Search for the cell housing the specified text and yield its (X, Y) center coordinate. 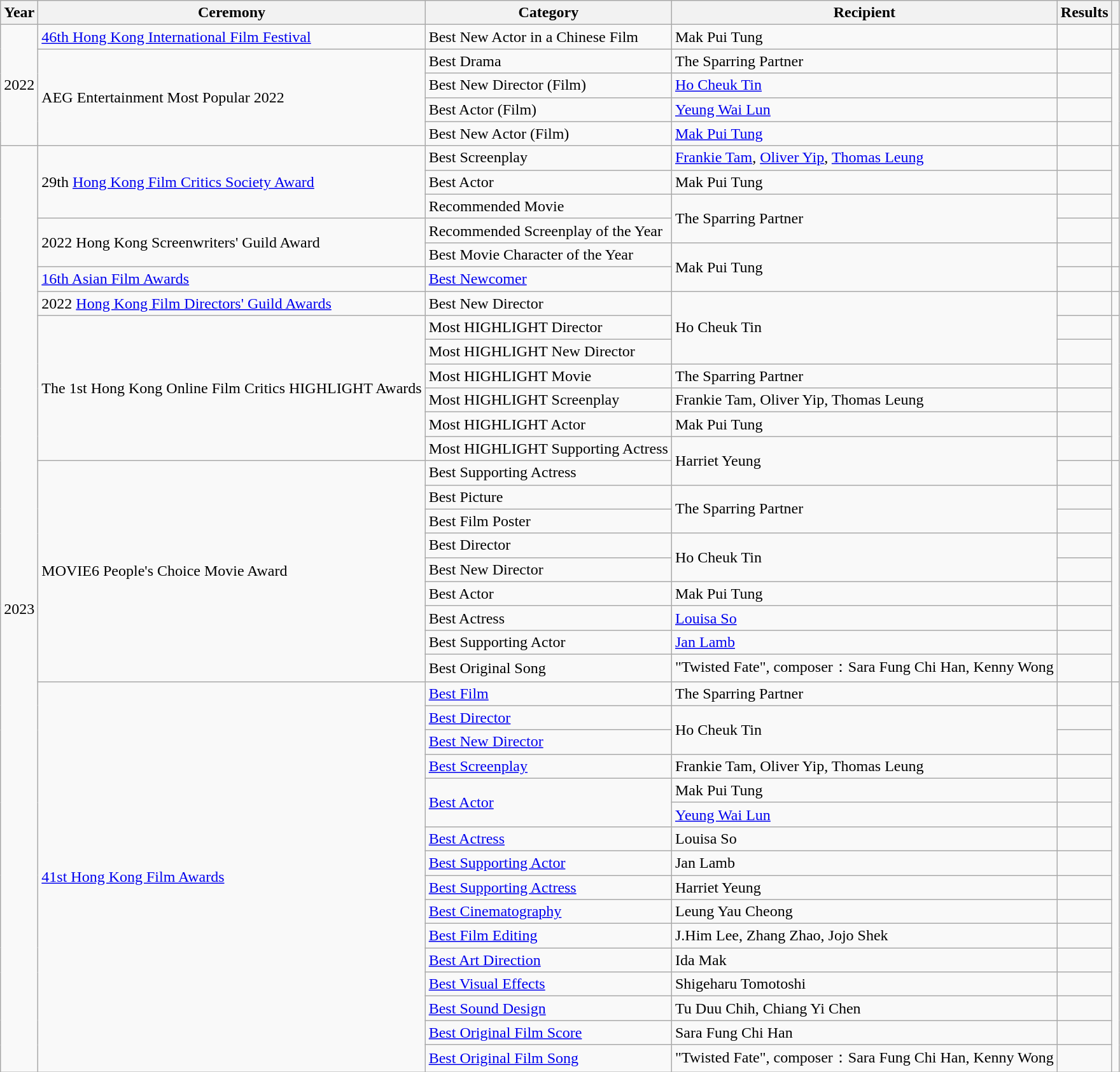
The 1st Hong Kong Online Film Critics HIGHLIGHT Awards (232, 388)
Recommended Movie (549, 206)
Most HIGHLIGHT Movie (549, 376)
Shigeharu Tomotoshi (864, 984)
Best New Actor (Film) (549, 134)
Best Actor (Film) (549, 109)
Ida Mak (864, 960)
41st Hong Kong Film Awards (232, 877)
Ceremony (232, 13)
Category (549, 13)
Leung Yau Cheong (864, 912)
Best Original Song (549, 668)
Best Visual Effects (549, 984)
Best Cinematography (549, 912)
Best Newcomer (549, 279)
MOVIE6 People's Choice Movie Award (232, 571)
J.Him Lee, Zhang Zhao, Jojo Shek (864, 936)
Results (1084, 13)
Sara Fung Chi Han (864, 1033)
Best Drama (549, 61)
Most HIGHLIGHT New Director (549, 352)
Recipient (864, 13)
Best Original Film Song (549, 1059)
Year (19, 13)
Best Picture (549, 497)
2022 Hong Kong Film Directors' Guild Awards (232, 303)
Best Movie Character of the Year (549, 254)
AEG Entertainment Most Popular 2022 (232, 97)
Best New Director (Film) (549, 85)
Most HIGHLIGHT Director (549, 328)
Best Art Direction (549, 960)
Most HIGHLIGHT Supporting Actress (549, 449)
2022 (19, 85)
Most HIGHLIGHT Actor (549, 424)
2022 Hong Kong Screenwriters' Guild Award (232, 242)
Best Film Poster (549, 521)
46th Hong Kong International Film Festival (232, 37)
29th Hong Kong Film Critics Society Award (232, 182)
16th Asian Film Awards (232, 279)
Most HIGHLIGHT Screenplay (549, 400)
2023 (19, 608)
Best Film (549, 693)
Best Sound Design (549, 1008)
Best Original Film Score (549, 1033)
Recommended Screenplay of the Year (549, 230)
Best New Actor in a Chinese Film (549, 37)
Tu Duu Chih, Chiang Yi Chen (864, 1008)
Best Film Editing (549, 936)
